Detect which cell encompasses the target text, then output its (x, y) center coordinate. 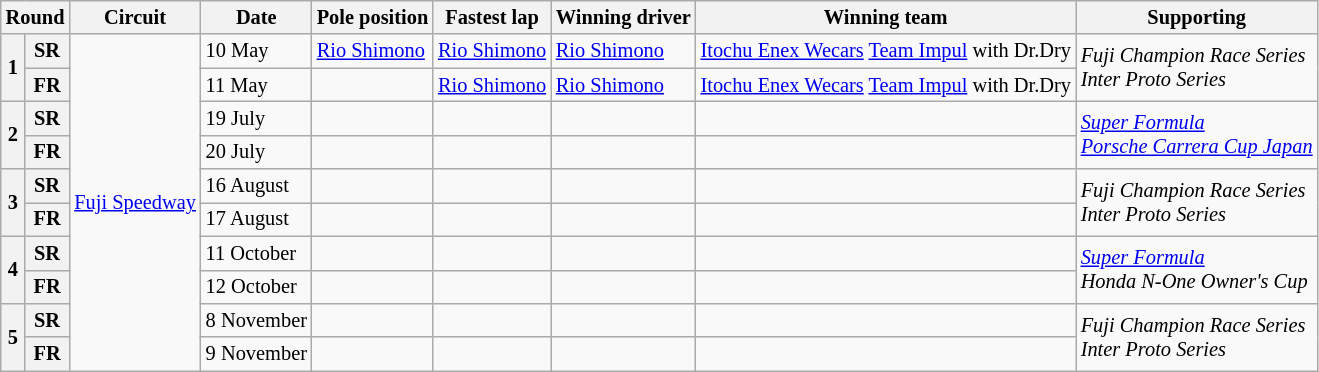
5 (13, 336)
19 July (256, 118)
3 (13, 202)
11 May (256, 85)
17 August (256, 219)
2 (13, 134)
Fastest lap (492, 17)
10 May (256, 51)
12 October (256, 287)
Pole position (372, 17)
Circuit (134, 17)
20 July (256, 152)
8 November (256, 320)
Supporting (1197, 17)
9 November (256, 354)
Super FormulaPorsche Carrera Cup Japan (1197, 134)
Winning driver (624, 17)
Round (36, 17)
Date (256, 17)
4 (13, 270)
16 August (256, 186)
1 (13, 68)
Fuji Speedway (134, 202)
Super FormulaHonda N-One Owner's Cup (1197, 270)
Winning team (886, 17)
11 October (256, 253)
